Determine the [X, Y] coordinate at the center of the cell enclosing the given text.  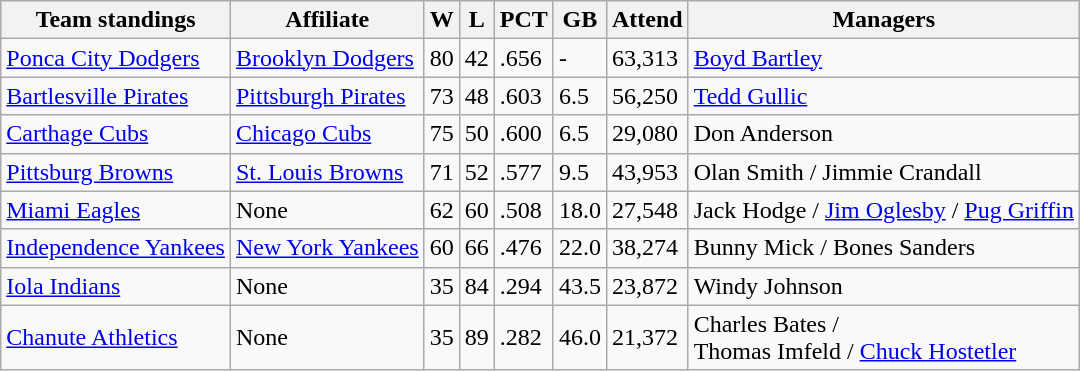
.603 [524, 96]
Carthage Cubs [116, 134]
62 [442, 210]
.476 [524, 248]
9.5 [580, 172]
St. Louis Browns [327, 172]
73 [442, 96]
22.0 [580, 248]
Brooklyn Dodgers [327, 58]
Don Anderson [884, 134]
23,872 [647, 286]
Managers [884, 20]
Jack Hodge / Jim Oglesby / Pug Griffin [884, 210]
43.5 [580, 286]
.600 [524, 134]
21,372 [647, 338]
PCT [524, 20]
- [580, 58]
Windy Johnson [884, 286]
56,250 [647, 96]
.508 [524, 210]
50 [476, 134]
42 [476, 58]
27,548 [647, 210]
Independence Yankees [116, 248]
Boyd Bartley [884, 58]
66 [476, 248]
Pittsburgh Pirates [327, 96]
Iola Indians [116, 286]
Chicago Cubs [327, 134]
New York Yankees [327, 248]
89 [476, 338]
.294 [524, 286]
Bartlesville Pirates [116, 96]
Affiliate [327, 20]
Bunny Mick / Bones Sanders [884, 248]
38,274 [647, 248]
W [442, 20]
80 [442, 58]
.577 [524, 172]
48 [476, 96]
84 [476, 286]
Ponca City Dodgers [116, 58]
GB [580, 20]
Team standings [116, 20]
Attend [647, 20]
Chanute Athletics [116, 338]
75 [442, 134]
43,953 [647, 172]
71 [442, 172]
Tedd Gullic [884, 96]
Charles Bates /Thomas Imfeld / Chuck Hostetler [884, 338]
.282 [524, 338]
Miami Eagles [116, 210]
Pittsburg Browns [116, 172]
L [476, 20]
46.0 [580, 338]
29,080 [647, 134]
.656 [524, 58]
63,313 [647, 58]
Olan Smith / Jimmie Crandall [884, 172]
18.0 [580, 210]
52 [476, 172]
